Return [x, y] of the center of cell containing provided text 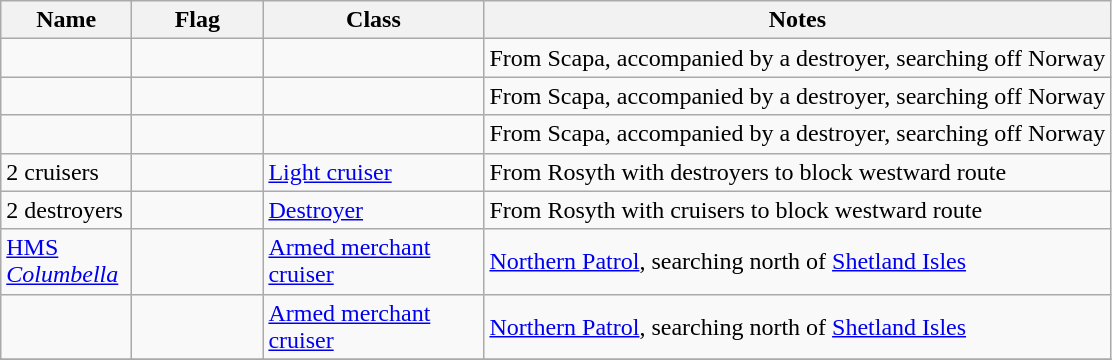
Flag [198, 20]
Class [374, 20]
2 destroyers [66, 210]
Light cruiser [374, 172]
HMS Columbella [66, 262]
From Rosyth with cruisers to block westward route [798, 210]
From Rosyth with destroyers to block westward route [798, 172]
2 cruisers [66, 172]
Destroyer [374, 210]
Name [66, 20]
Notes [798, 20]
